Extract the (x, y) coordinate from the center of the cell holding the provided text.  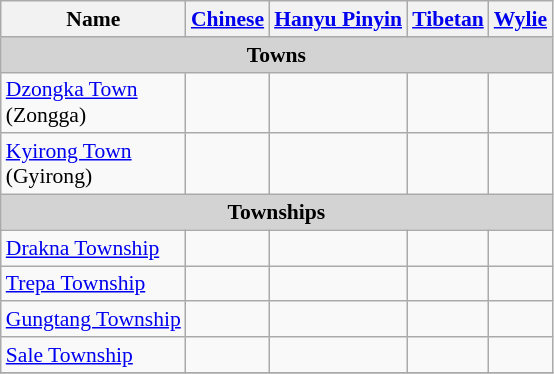
Sale Township (94, 355)
Kyirong Town(Gyirong) (94, 164)
Drakna Township (94, 248)
Wylie (520, 19)
Dzongka Town(Zongga) (94, 102)
Tibetan (448, 19)
Name (94, 19)
Townships (276, 213)
Gungtang Township (94, 320)
Chinese (228, 19)
Towns (276, 55)
Hanyu Pinyin (338, 19)
Trepa Township (94, 284)
